Output the (X, Y) coordinate of the center of the cell containing the given text.  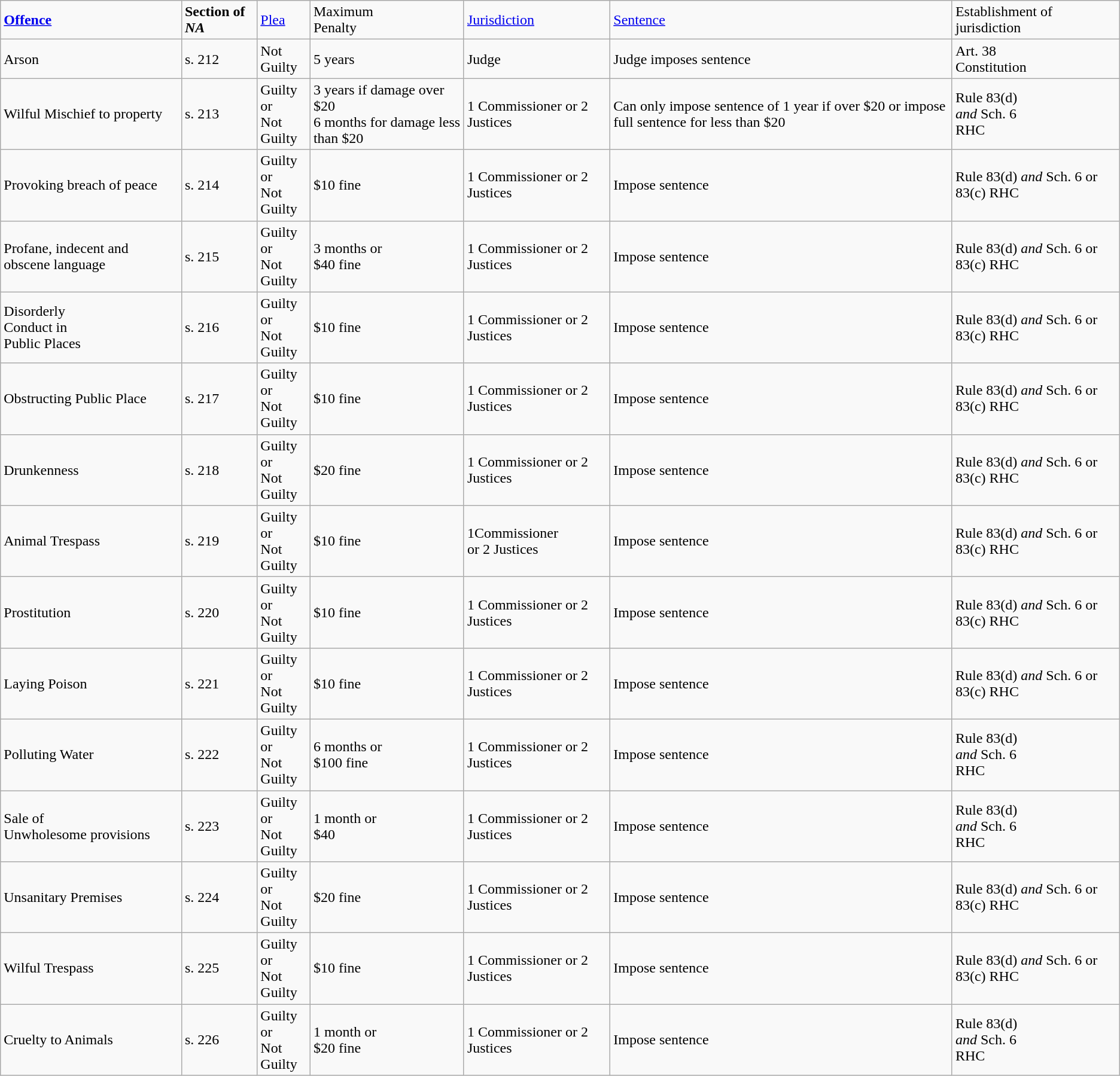
Wilful Trespass (91, 969)
s. 223 (219, 827)
Polluting Water (91, 755)
5 years (386, 59)
Animal Trespass (91, 541)
Obstructing Public Place (91, 398)
Judge imposes sentence (781, 59)
Unsanitary Premises (91, 897)
Wilful Mischief to property (91, 114)
Prostitution (91, 612)
MaximumPenalty (386, 20)
Section of NA (219, 20)
Offence (91, 20)
s. 221 (219, 683)
NotGuilty (284, 59)
Establishment of jurisdiction (1036, 20)
s. 213 (219, 114)
Art. 38Constitution (1036, 59)
Laying Poison (91, 683)
s. 220 (219, 612)
Jurisdiction (537, 20)
Plea (284, 20)
s. 224 (219, 897)
Sentence (781, 20)
DisorderlyConduct inPublic Places (91, 328)
s. 217 (219, 398)
1 month or$40 (386, 827)
Drunkenness (91, 470)
3 years if damage over $206 months for damage less than $20 (386, 114)
6 months or$100 fine (386, 755)
1 month or$20 fine (386, 1040)
s. 218 (219, 470)
Sale ofUnwholesome provisions (91, 827)
Arson (91, 59)
Cruelty to Animals (91, 1040)
s. 214 (219, 185)
s. 216 (219, 328)
s. 212 (219, 59)
s. 215 (219, 256)
1Commissioneror 2 Justices (537, 541)
Provoking breach of peace (91, 185)
s. 219 (219, 541)
Profane, indecent and obscene language (91, 256)
3 months or$40 fine (386, 256)
s. 222 (219, 755)
Judge (537, 59)
Can only impose sentence of 1 year if over $20 or impose full sentence for less than $20 (781, 114)
s. 226 (219, 1040)
s. 225 (219, 969)
